From the cell containing the given text, extract its center point as (X, Y) coordinate. 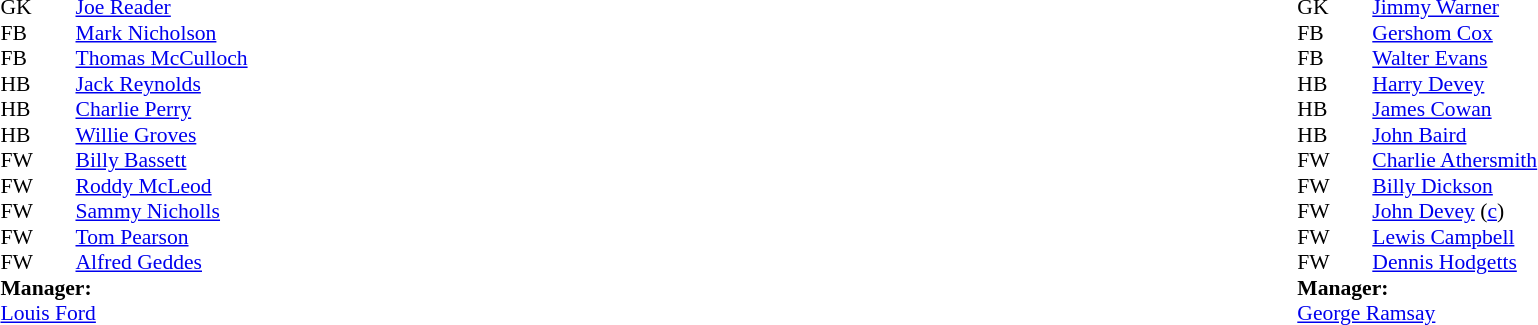
Gershom Cox (1454, 33)
Charlie Perry (162, 109)
Billy Bassett (162, 161)
John Baird (1454, 135)
Alfred Geddes (162, 263)
John Devey (c) (1454, 211)
Mark Nicholson (162, 33)
James Cowan (1454, 109)
Sammy Nicholls (162, 211)
Dennis Hodgetts (1454, 263)
Jack Reynolds (162, 84)
Charlie Athersmith (1454, 161)
Billy Dickson (1454, 186)
Roddy McLeod (162, 186)
Thomas McCulloch (162, 59)
Lewis Campbell (1454, 237)
Walter Evans (1454, 59)
Harry Devey (1454, 84)
Tom Pearson (162, 237)
Willie Groves (162, 135)
